Find where the given text appears and provide that cell's center as [X, Y] coordinate. 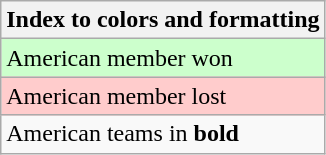
American teams in bold [163, 134]
Index to colors and formatting [163, 20]
American member lost [163, 96]
American member won [163, 58]
